Pinpoint the cell where the given text exists, returning its [X, Y] midpoint coordinate. 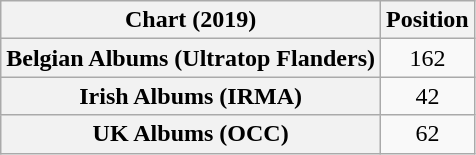
Belgian Albums (Ultratop Flanders) [191, 58]
Irish Albums (IRMA) [191, 96]
62 [428, 134]
UK Albums (OCC) [191, 134]
162 [428, 58]
42 [428, 96]
Position [428, 20]
Chart (2019) [191, 20]
